Find where the given text appears and provide that cell's center as (x, y) coordinate. 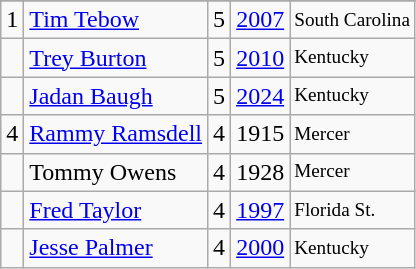
1928 (260, 172)
1997 (260, 210)
1 (12, 20)
South Carolina (352, 20)
Jadan Baugh (116, 96)
Fred Taylor (116, 210)
1915 (260, 134)
2007 (260, 20)
2010 (260, 58)
Florida St. (352, 210)
Trey Burton (116, 58)
Jesse Palmer (116, 248)
Tim Tebow (116, 20)
Tommy Owens (116, 172)
Rammy Ramsdell (116, 134)
2000 (260, 248)
2024 (260, 96)
